Scan for the cell matching the given text and deliver its (X, Y) coordinate at center. 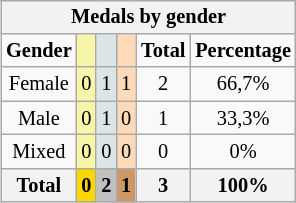
Medals by gender (148, 17)
3 (163, 185)
0% (243, 152)
33,3% (243, 118)
Gender (38, 51)
Percentage (243, 51)
Male (38, 118)
Mixed (38, 152)
66,7% (243, 84)
100% (243, 185)
Female (38, 84)
